Find where the given text appears and provide that cell's center as [x, y] coordinate. 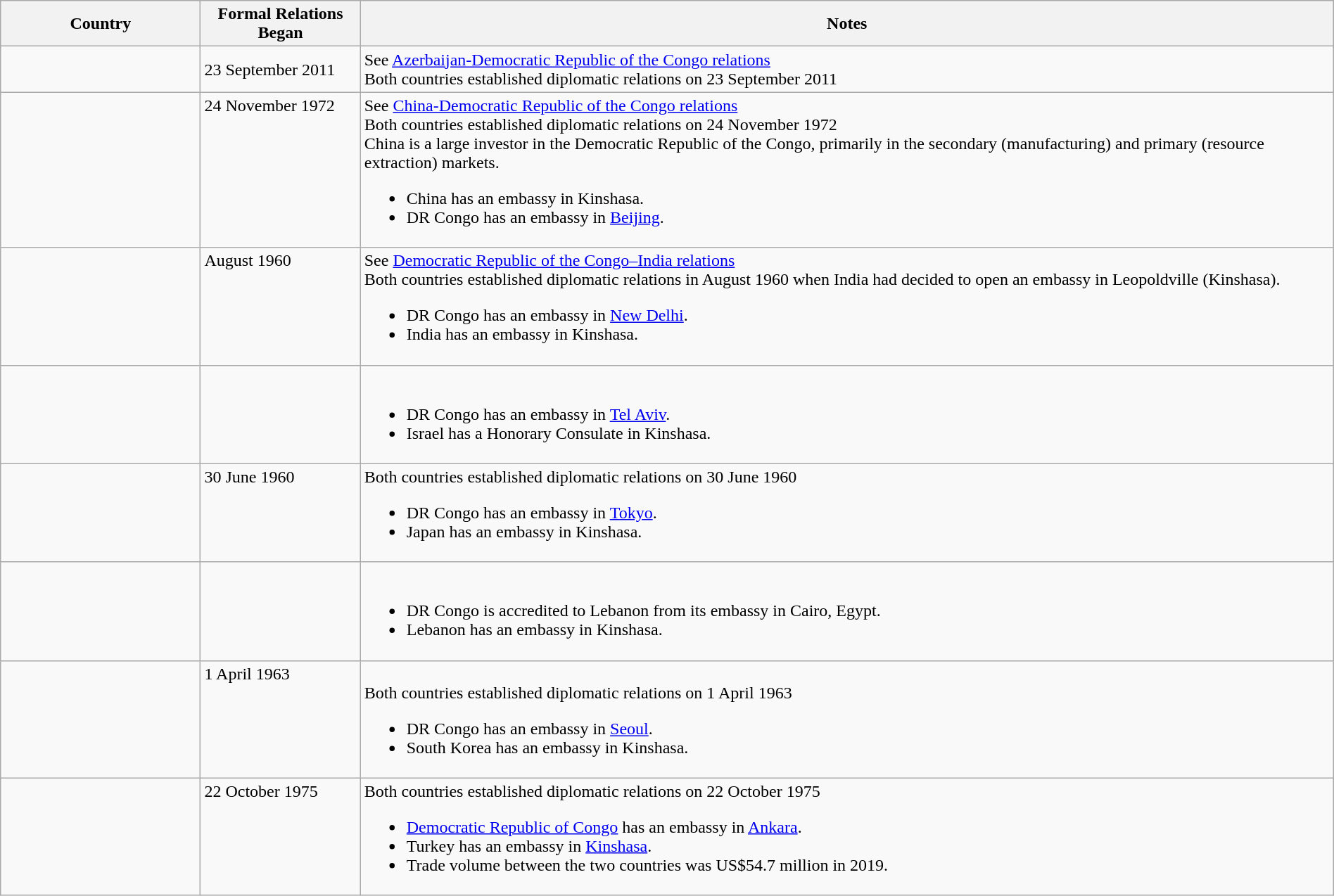
22 October 1975 [280, 837]
23 September 2011 [280, 69]
Country [101, 24]
Notes [847, 24]
See Azerbaijan-Democratic Republic of the Congo relationsBoth countries established diplomatic relations on 23 September 2011 [847, 69]
Formal Relations Began [280, 24]
24 November 1972 [280, 170]
Both countries established diplomatic relations on 1 April 1963DR Congo has an embassy in Seoul.South Korea has an embassy in Kinshasa. [847, 719]
1 April 1963 [280, 719]
DR Congo is accredited to Lebanon from its embassy in Cairo, Egypt.Lebanon has an embassy in Kinshasa. [847, 611]
30 June 1960 [280, 513]
DR Congo has an embassy in Tel Aviv.Israel has a Honorary Consulate in Kinshasa. [847, 414]
August 1960 [280, 307]
Both countries established diplomatic relations on 30 June 1960DR Congo has an embassy in Tokyo.Japan has an embassy in Kinshasa. [847, 513]
